Search for the cell housing the specified text and yield its [X, Y] center coordinate. 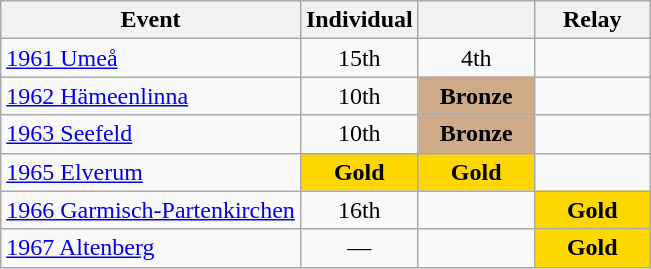
15th [359, 58]
1966 Garmisch-Partenkirchen [151, 210]
Individual [359, 20]
Event [151, 20]
16th [359, 210]
— [359, 248]
4th [476, 58]
1962 Hämeenlinna [151, 96]
1961 Umeå [151, 58]
1965 Elverum [151, 172]
Relay [592, 20]
1967 Altenberg [151, 248]
1963 Seefeld [151, 134]
